Pinpoint the cell where the given text exists, returning its (x, y) midpoint coordinate. 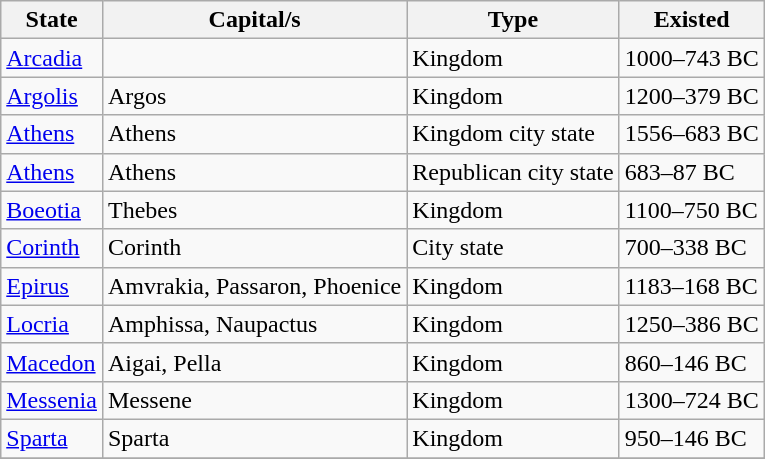
Argos (254, 96)
Messene (254, 400)
Aigai, Pella (254, 362)
Kingdom city state (513, 134)
Republican city state (513, 172)
Messenia (52, 400)
Type (513, 20)
Amvrakia, Passaron, Phoenice (254, 286)
Macedon (52, 362)
Boeotia (52, 210)
1250–386 BC (692, 324)
State (52, 20)
683–87 BC (692, 172)
Amphissa, Naupactus (254, 324)
860–146 BC (692, 362)
1100–750 BC (692, 210)
1300–724 BC (692, 400)
City state (513, 248)
Epirus (52, 286)
Arcadia (52, 58)
700–338 BC (692, 248)
Locria (52, 324)
Existed (692, 20)
1000–743 BC (692, 58)
1183–168 BC (692, 286)
1200–379 BC (692, 96)
Thebes (254, 210)
Capital/s (254, 20)
Argolis (52, 96)
950–146 BC (692, 438)
1556–683 BC (692, 134)
